Output the (x, y) coordinate of the center of the cell containing the given text.  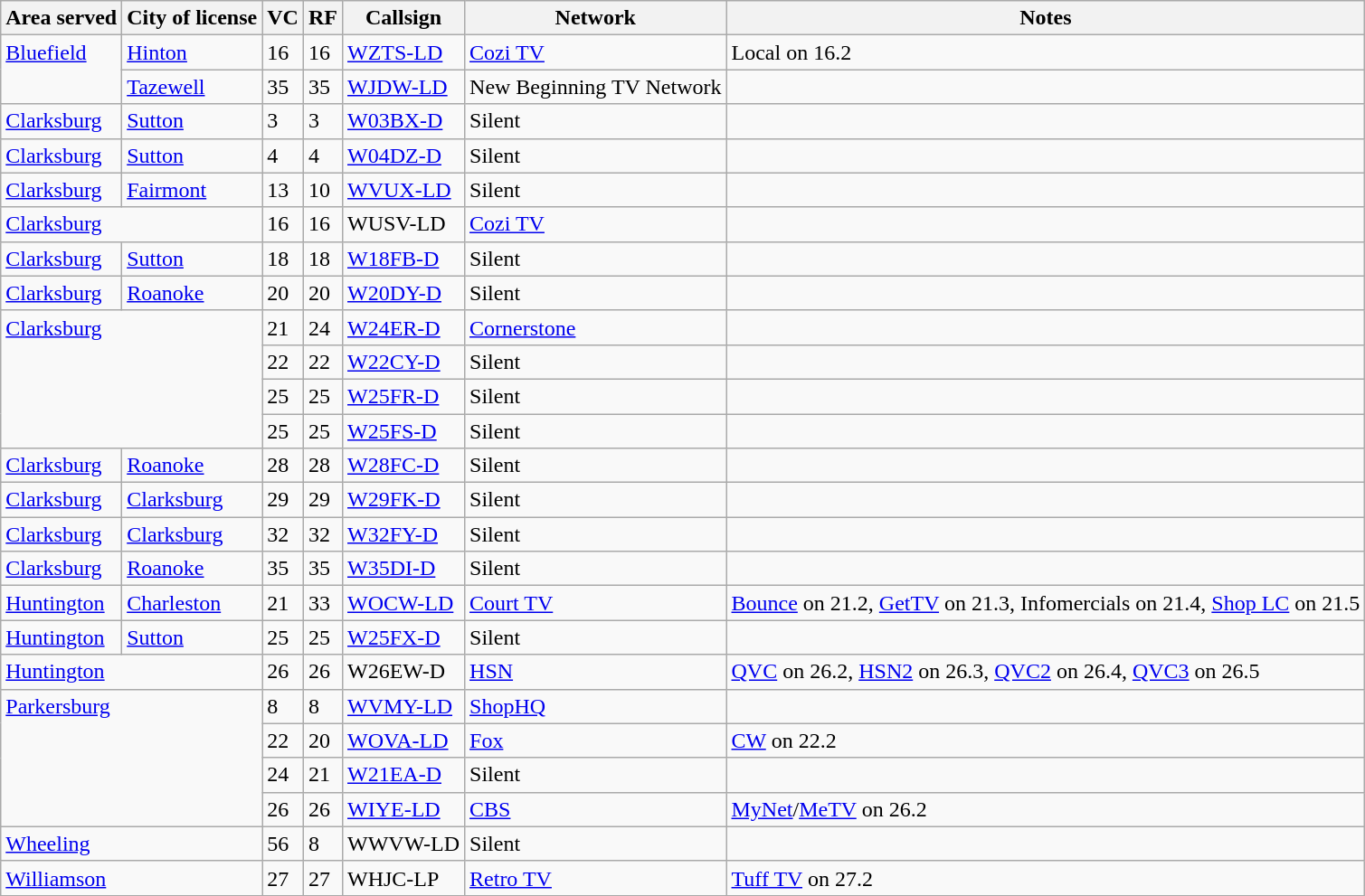
Charleston (192, 603)
Fairmont (192, 190)
WUSV-LD (403, 224)
56 (283, 844)
MyNet/MeTV on 26.2 (1046, 809)
Hinton (192, 52)
W24ER-D (403, 327)
WZTS-LD (403, 52)
W18FB-D (403, 259)
WVUX-LD (403, 190)
Wheeling (132, 844)
City of license (192, 18)
W26EW-D (403, 672)
Court TV (595, 603)
W32FY-D (403, 534)
WOCW-LD (403, 603)
W28FC-D (403, 466)
VC (283, 18)
CW on 22.2 (1046, 740)
QVC on 26.2, HSN2 on 26.3, QVC2 on 26.4, QVC3 on 26.5 (1046, 672)
W25FR-D (403, 396)
W35DI-D (403, 569)
CBS (595, 809)
WIYE-LD (403, 809)
HSN (595, 672)
WWVW-LD (403, 844)
Fox (595, 740)
W03BX-D (403, 121)
W04DZ-D (403, 156)
WVMY-LD (403, 706)
Bluefield (62, 70)
WOVA-LD (403, 740)
ShopHQ (595, 706)
Tazewell (192, 87)
Area served (62, 18)
Williamson (132, 878)
Notes (1046, 18)
WJDW-LD (403, 87)
Callsign (403, 18)
Network (595, 18)
Bounce on 21.2, GetTV on 21.3, Infomercials on 21.4, Shop LC on 21.5 (1046, 603)
W25FX-D (403, 637)
Cornerstone (595, 327)
10 (322, 190)
W21EA-D (403, 775)
Retro TV (595, 878)
Tuff TV on 27.2 (1046, 878)
Parkersburg (132, 758)
W22CY-D (403, 362)
33 (322, 603)
W25FS-D (403, 431)
W20DY-D (403, 293)
Local on 16.2 (1046, 52)
RF (322, 18)
New Beginning TV Network (595, 87)
13 (283, 190)
W29FK-D (403, 500)
WHJC-LP (403, 878)
